Scan for the cell matching the given text and deliver its [x, y] coordinate at center. 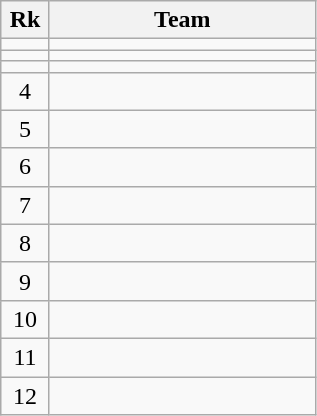
7 [26, 205]
5 [26, 129]
10 [26, 319]
Rk [26, 20]
9 [26, 281]
11 [26, 357]
8 [26, 243]
6 [26, 167]
12 [26, 395]
4 [26, 91]
Team [182, 20]
